Return [x, y] of the center of cell containing provided text 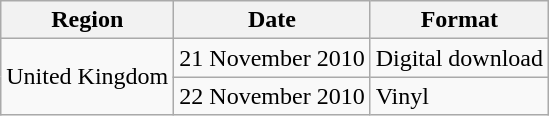
United Kingdom [88, 77]
22 November 2010 [272, 96]
Date [272, 20]
Region [88, 20]
Format [459, 20]
Digital download [459, 58]
21 November 2010 [272, 58]
Vinyl [459, 96]
